For the text-containing cell, return its midpoint in (X, Y) coordinate format. 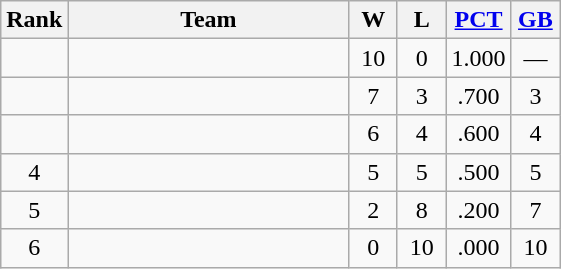
.700 (478, 96)
.500 (478, 172)
W (374, 20)
.600 (478, 134)
.200 (478, 210)
8 (422, 210)
PCT (478, 20)
Team (208, 20)
1.000 (478, 58)
GB (536, 20)
L (422, 20)
2 (374, 210)
Rank (34, 20)
.000 (478, 248)
— (536, 58)
